For the text-containing cell, return its midpoint in [x, y] coordinate format. 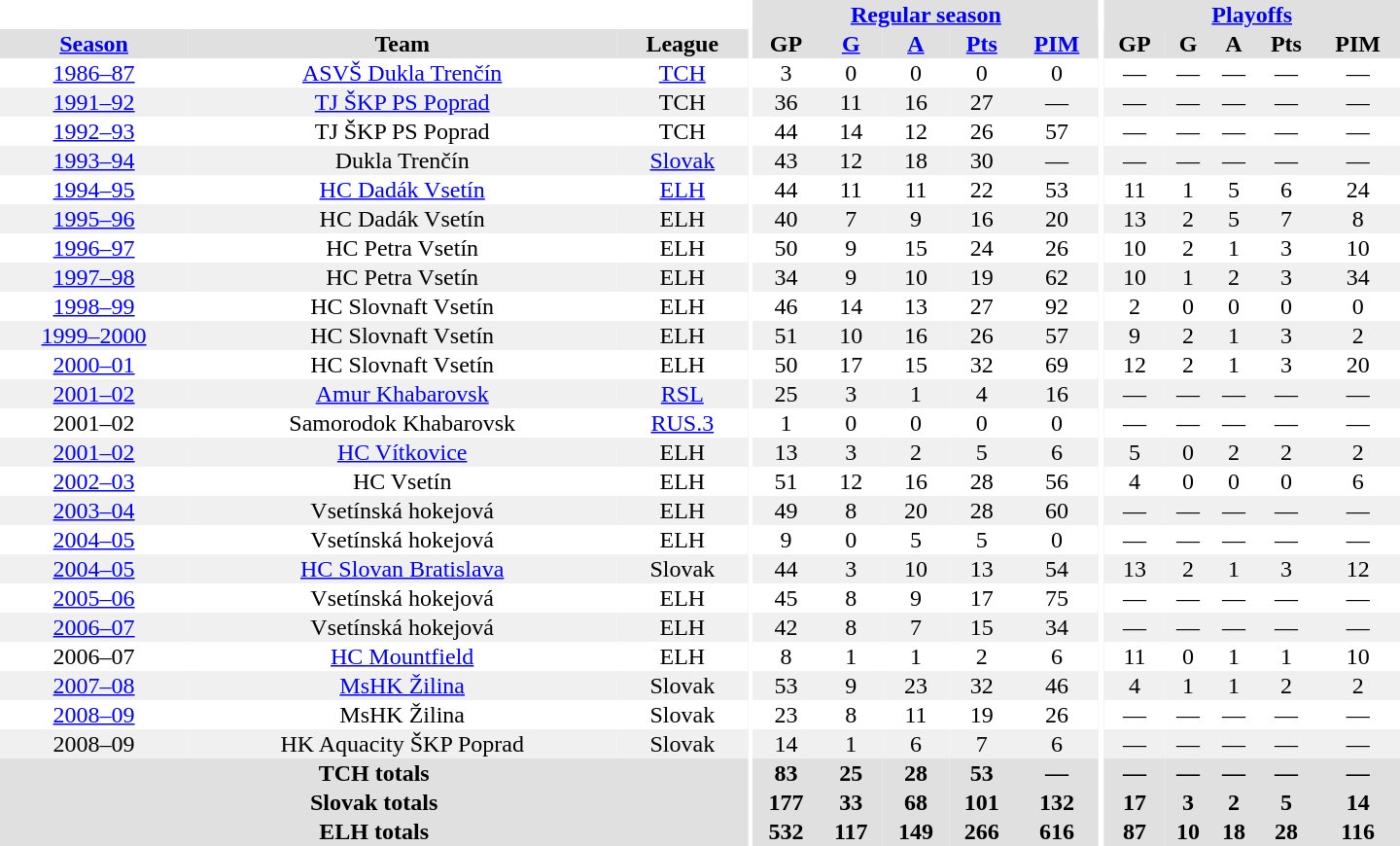
43 [787, 160]
Amur Khabarovsk [402, 394]
Regular season [927, 15]
1994–95 [93, 190]
54 [1057, 569]
1995–96 [93, 219]
62 [1057, 277]
HC Vsetín [402, 481]
Playoffs [1252, 15]
1997–98 [93, 277]
HC Slovan Bratislava [402, 569]
616 [1057, 831]
116 [1357, 831]
1991–92 [93, 102]
87 [1134, 831]
33 [851, 802]
2007–08 [93, 686]
2002–03 [93, 481]
69 [1057, 365]
75 [1057, 598]
RSL [682, 394]
92 [1057, 306]
Season [93, 44]
117 [851, 831]
40 [787, 219]
2005–06 [93, 598]
1996–97 [93, 248]
HC Vítkovice [402, 452]
Team [402, 44]
266 [982, 831]
56 [1057, 481]
TCH totals [373, 773]
49 [787, 511]
1999–2000 [93, 335]
HC Mountfield [402, 656]
1993–94 [93, 160]
177 [787, 802]
Dukla Trenčín [402, 160]
Slovak totals [373, 802]
36 [787, 102]
2003–04 [93, 511]
42 [787, 627]
132 [1057, 802]
1998–99 [93, 306]
60 [1057, 511]
ASVŠ Dukla Trenčín [402, 73]
1992–93 [93, 131]
45 [787, 598]
532 [787, 831]
68 [916, 802]
83 [787, 773]
101 [982, 802]
1986–87 [93, 73]
30 [982, 160]
League [682, 44]
2000–01 [93, 365]
ELH totals [373, 831]
Samorodok Khabarovsk [402, 423]
RUS.3 [682, 423]
22 [982, 190]
HK Aquacity ŠKP Poprad [402, 744]
149 [916, 831]
